Output the (X, Y) coordinate of the center of the cell containing the given text.  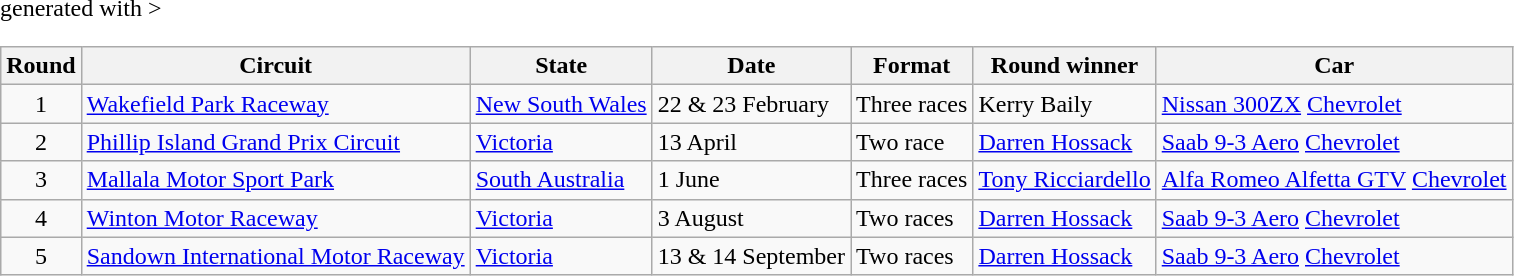
Date (751, 66)
Phillip Island Grand Prix Circuit (276, 142)
22 & 23 February (751, 104)
Nissan 300ZX Chevrolet (1334, 104)
2 (41, 142)
5 (41, 256)
New South Wales (561, 104)
13 April (751, 142)
Kerry Baily (1064, 104)
13 & 14 September (751, 256)
Round winner (1064, 66)
State (561, 66)
Alfa Romeo Alfetta GTV Chevrolet (1334, 180)
1 (41, 104)
4 (41, 218)
Circuit (276, 66)
3 August (751, 218)
Tony Ricciardello (1064, 180)
Two race (912, 142)
Winton Motor Raceway (276, 218)
Car (1334, 66)
Format (912, 66)
Wakefield Park Raceway (276, 104)
1 June (751, 180)
Mallala Motor Sport Park (276, 180)
South Australia (561, 180)
3 (41, 180)
Sandown International Motor Raceway (276, 256)
Round (41, 66)
